Locate the cell with the specified text and output its [X, Y] center coordinate. 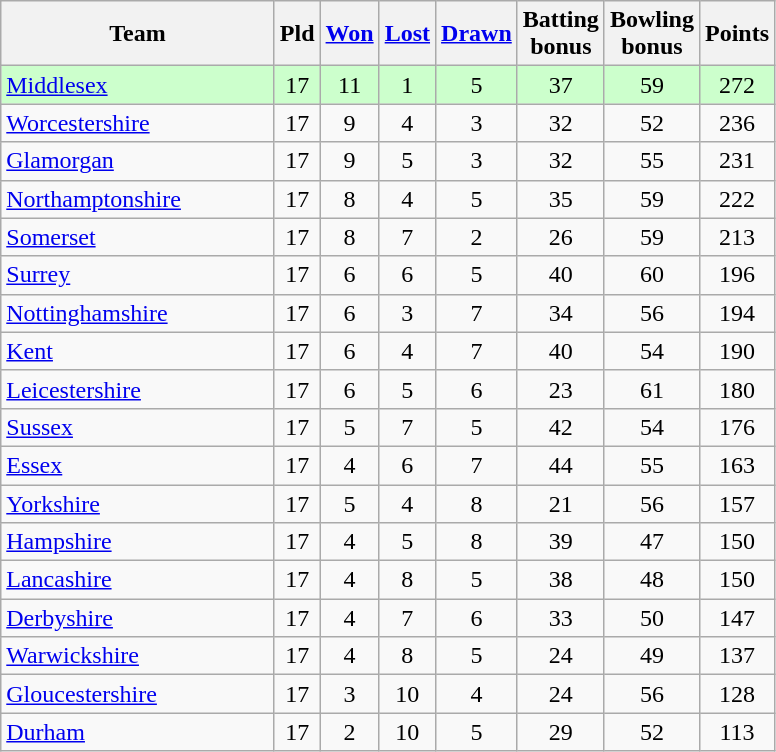
Team [138, 34]
Kent [138, 351]
Won [350, 34]
47 [652, 542]
11 [350, 85]
37 [560, 85]
44 [560, 465]
180 [736, 389]
222 [736, 199]
213 [736, 237]
194 [736, 313]
Surrey [138, 275]
Bowling bonus [652, 34]
128 [736, 694]
Glamorgan [138, 161]
272 [736, 85]
163 [736, 465]
Gloucestershire [138, 694]
1 [407, 85]
157 [736, 503]
196 [736, 275]
Durham [138, 732]
Somerset [138, 237]
34 [560, 313]
Derbyshire [138, 618]
231 [736, 161]
21 [560, 503]
Worcestershire [138, 123]
137 [736, 656]
190 [736, 351]
176 [736, 427]
26 [560, 237]
Nottinghamshire [138, 313]
33 [560, 618]
Pld [297, 34]
Hampshire [138, 542]
42 [560, 427]
38 [560, 580]
61 [652, 389]
60 [652, 275]
Batting bonus [560, 34]
29 [560, 732]
Sussex [138, 427]
48 [652, 580]
Essex [138, 465]
Lancashire [138, 580]
Yorkshire [138, 503]
236 [736, 123]
39 [560, 542]
35 [560, 199]
Leicestershire [138, 389]
50 [652, 618]
Lost [407, 34]
Warwickshire [138, 656]
Points [736, 34]
23 [560, 389]
Middlesex [138, 85]
147 [736, 618]
Drawn [477, 34]
Northamptonshire [138, 199]
49 [652, 656]
113 [736, 732]
